Provide the [x, y] coordinate of the cell's center where the given text is located.  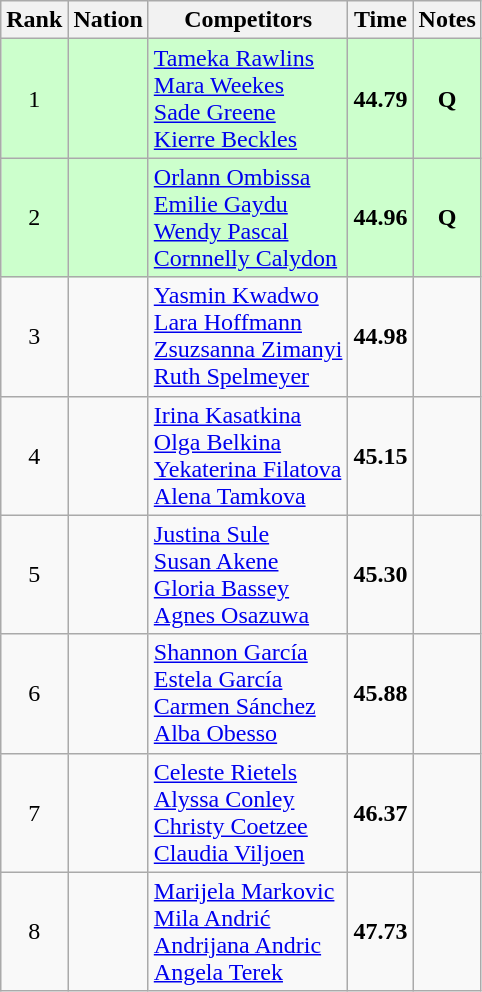
46.37 [380, 812]
2 [34, 218]
6 [34, 694]
7 [34, 812]
Competitors [248, 20]
Rank [34, 20]
44.98 [380, 336]
44.96 [380, 218]
Orlann OmbissaEmilie GayduWendy PascalCornnelly Calydon [248, 218]
45.15 [380, 456]
Marijela MarkovicMila AndrićAndrijana AndricAngela Terek [248, 932]
8 [34, 932]
Tameka RawlinsMara WeekesSade GreeneKierre Beckles [248, 98]
44.79 [380, 98]
3 [34, 336]
Nation [108, 20]
Shannon GarcíaEstela GarcíaCarmen SánchezAlba Obesso [248, 694]
Irina KasatkinaOlga BelkinaYekaterina FilatovaAlena Tamkova [248, 456]
47.73 [380, 932]
4 [34, 456]
45.30 [380, 574]
Justina SuleSusan AkeneGloria BasseyAgnes Osazuwa [248, 574]
Time [380, 20]
1 [34, 98]
Celeste RietelsAlyssa ConleyChristy CoetzeeClaudia Viljoen [248, 812]
45.88 [380, 694]
Yasmin KwadwoLara HoffmannZsuzsanna ZimanyiRuth Spelmeyer [248, 336]
5 [34, 574]
Notes [447, 20]
